Return the [X, Y] coordinate for the center point of the cell that contains the specified text.  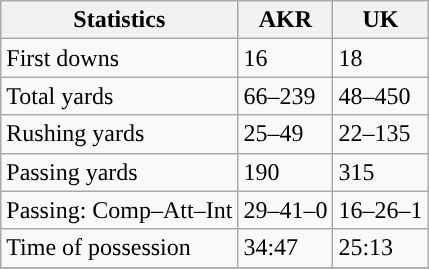
Time of possession [120, 248]
48–450 [380, 96]
Passing yards [120, 172]
Passing: Comp–Att–Int [120, 210]
16 [286, 58]
315 [380, 172]
16–26–1 [380, 210]
18 [380, 58]
Total yards [120, 96]
AKR [286, 20]
Rushing yards [120, 134]
First downs [120, 58]
190 [286, 172]
Statistics [120, 20]
29–41–0 [286, 210]
UK [380, 20]
22–135 [380, 134]
66–239 [286, 96]
25–49 [286, 134]
25:13 [380, 248]
34:47 [286, 248]
